Provide the [x, y] coordinate of the cell's center where the given text is located.  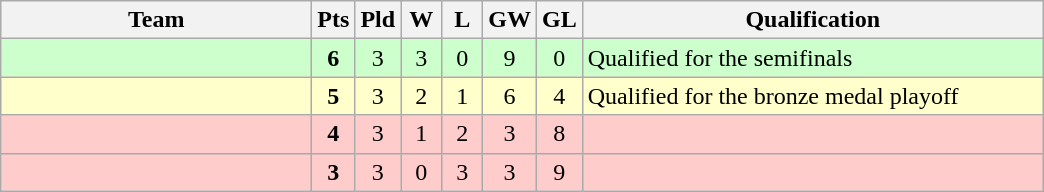
L [462, 20]
Pts [334, 20]
GL [559, 20]
8 [559, 134]
5 [334, 96]
W [422, 20]
Team [156, 20]
Pld [378, 20]
Qualified for the bronze medal playoff [812, 96]
Qualified for the semifinals [812, 58]
GW [510, 20]
Qualification [812, 20]
